Detect which cell encompasses the target text, then output its [x, y] center coordinate. 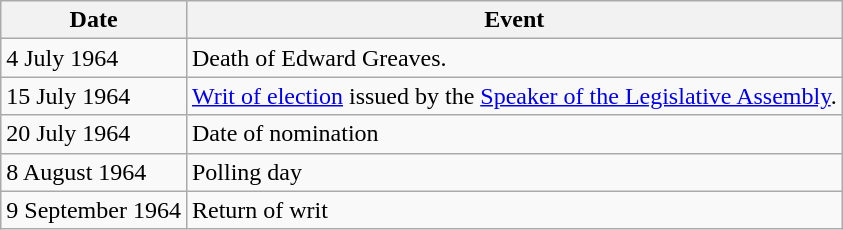
20 July 1964 [94, 134]
Date of nomination [514, 134]
8 August 1964 [94, 172]
Return of writ [514, 210]
4 July 1964 [94, 58]
Death of Edward Greaves. [514, 58]
Polling day [514, 172]
9 September 1964 [94, 210]
Date [94, 20]
Event [514, 20]
15 July 1964 [94, 96]
Writ of election issued by the Speaker of the Legislative Assembly. [514, 96]
